Detect which cell encompasses the target text, then output its (x, y) center coordinate. 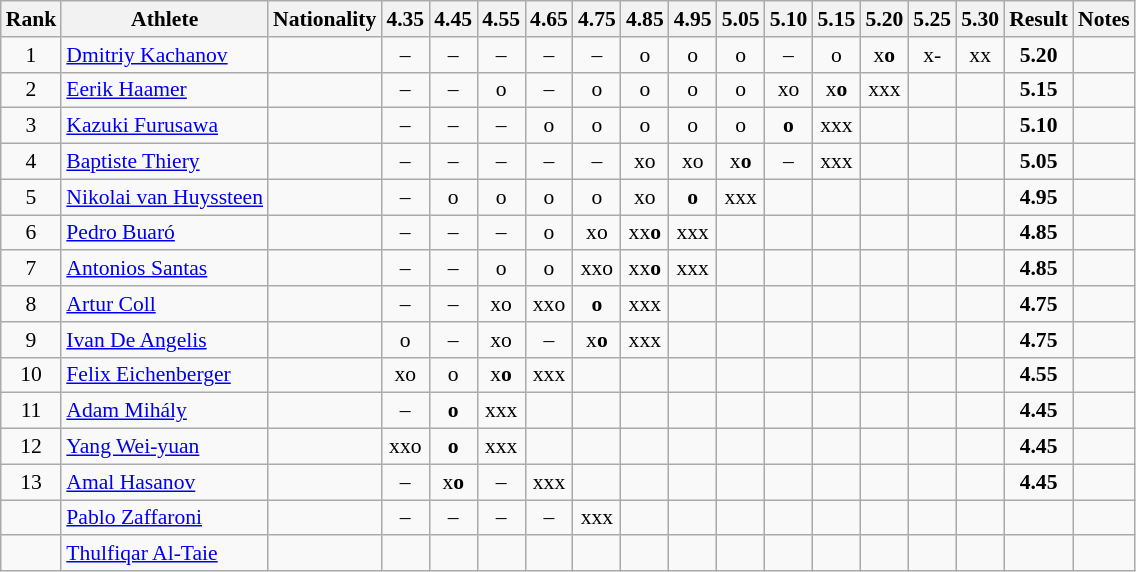
1 (32, 55)
9 (32, 340)
4.35 (405, 19)
7 (32, 269)
2 (32, 90)
xx (980, 55)
Pedro Buaró (164, 233)
5.30 (980, 19)
3 (32, 126)
6 (32, 233)
Artur Coll (164, 304)
Nikolai van Huyssteen (164, 197)
Thulfiqar Al-Taie (164, 554)
8 (32, 304)
Pablo Zaffaroni (164, 518)
Ivan De Angelis (164, 340)
Athlete (164, 19)
Notes (1104, 19)
Eerik Haamer (164, 90)
Yang Wei-yuan (164, 447)
4.65 (549, 19)
5 (32, 197)
5.25 (932, 19)
Nationality (324, 19)
12 (32, 447)
Adam Mihály (164, 411)
Antonios Santas (164, 269)
x- (932, 55)
Dmitriy Kachanov (164, 55)
Result (1038, 19)
4 (32, 162)
Baptiste Thiery (164, 162)
13 (32, 482)
10 (32, 375)
Rank (32, 19)
Amal Hasanov (164, 482)
Kazuki Furusawa (164, 126)
Felix Eichenberger (164, 375)
11 (32, 411)
